Provide the [x, y] coordinate of the cell's center where the given text is located.  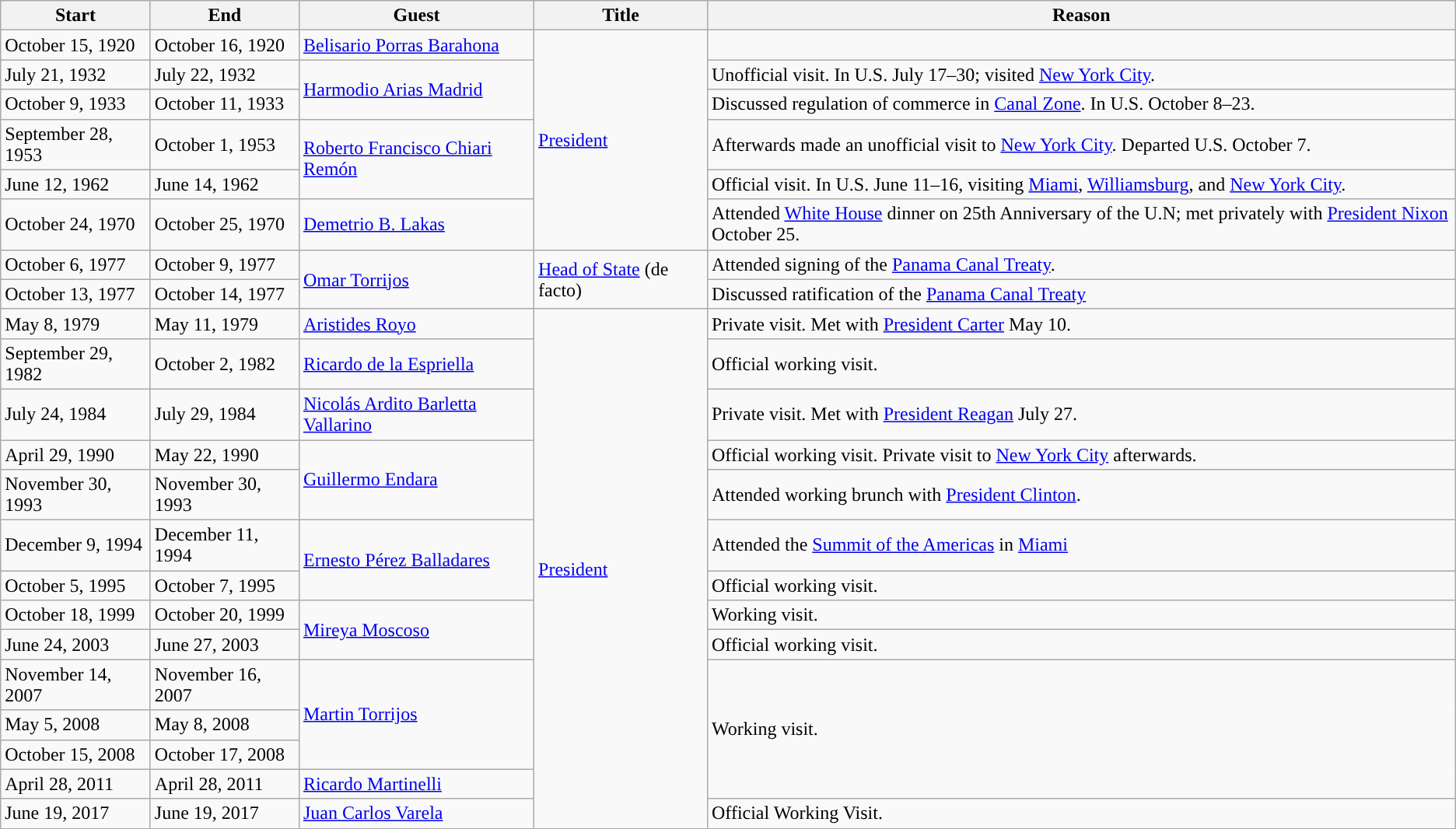
Unofficial visit. In U.S. July 17–30; visited New York City. [1081, 75]
October 9, 1933 [76, 104]
May 5, 2008 [76, 725]
Ricardo Martinelli [416, 784]
October 6, 1977 [76, 264]
October 16, 1920 [224, 45]
Guest [416, 16]
December 9, 1994 [76, 546]
Official Working Visit. [1081, 813]
June 27, 2003 [224, 645]
November 16, 2007 [224, 684]
Discussed regulation of commerce in Canal Zone. In U.S. October 8–23. [1081, 104]
Discussed ratification of the Panama Canal Treaty [1081, 294]
October 15, 1920 [76, 45]
Attended working brunch with President Clinton. [1081, 495]
Aristides Royo [416, 324]
June 14, 1962 [224, 184]
October 5, 1995 [76, 586]
Nicolás Ardito Barletta Vallarino [416, 414]
October 20, 1999 [224, 615]
May 8, 2008 [224, 725]
October 1, 1953 [224, 145]
Belisario Porras Barahona [416, 45]
Start [76, 16]
Official working visit. Private visit to New York City afterwards. [1081, 455]
Head of State (de facto) [621, 279]
Ernesto Pérez Balladares [416, 560]
July 24, 1984 [76, 414]
November 14, 2007 [76, 684]
April 29, 1990 [76, 455]
Reason [1081, 16]
Mireya Moscoso [416, 630]
Attended White House dinner on 25th Anniversary of the U.N; met privately with President Nixon October 25. [1081, 224]
June 24, 2003 [76, 645]
July 21, 1932 [76, 75]
Afterwards made an unofficial visit to New York City. Departed U.S. October 7. [1081, 145]
December 11, 1994 [224, 546]
October 11, 1933 [224, 104]
Title [621, 16]
October 2, 1982 [224, 364]
October 18, 1999 [76, 615]
October 17, 2008 [224, 754]
Private visit. Met with President Carter May 10. [1081, 324]
September 28, 1953 [76, 145]
September 29, 1982 [76, 364]
May 11, 1979 [224, 324]
July 29, 1984 [224, 414]
Demetrio B. Lakas [416, 224]
May 8, 1979 [76, 324]
Ricardo de la Espriella [416, 364]
Harmodio Arias Madrid [416, 89]
Private visit. Met with President Reagan July 27. [1081, 414]
October 25, 1970 [224, 224]
Attended signing of the Panama Canal Treaty. [1081, 264]
End [224, 16]
Official visit. In U.S. June 11–16, visiting Miami, Williamsburg, and New York City. [1081, 184]
Attended the Summit of the Americas in Miami [1081, 546]
Juan Carlos Varela [416, 813]
October 13, 1977 [76, 294]
October 15, 2008 [76, 754]
Martin Torrijos [416, 714]
May 22, 1990 [224, 455]
July 22, 1932 [224, 75]
October 24, 1970 [76, 224]
October 9, 1977 [224, 264]
October 7, 1995 [224, 586]
Omar Torrijos [416, 279]
Roberto Francisco Chiari Remón [416, 159]
October 14, 1977 [224, 294]
Guillermo Endara [416, 481]
June 12, 1962 [76, 184]
